Determine the [x, y] coordinate at the center of the cell enclosing the given text.  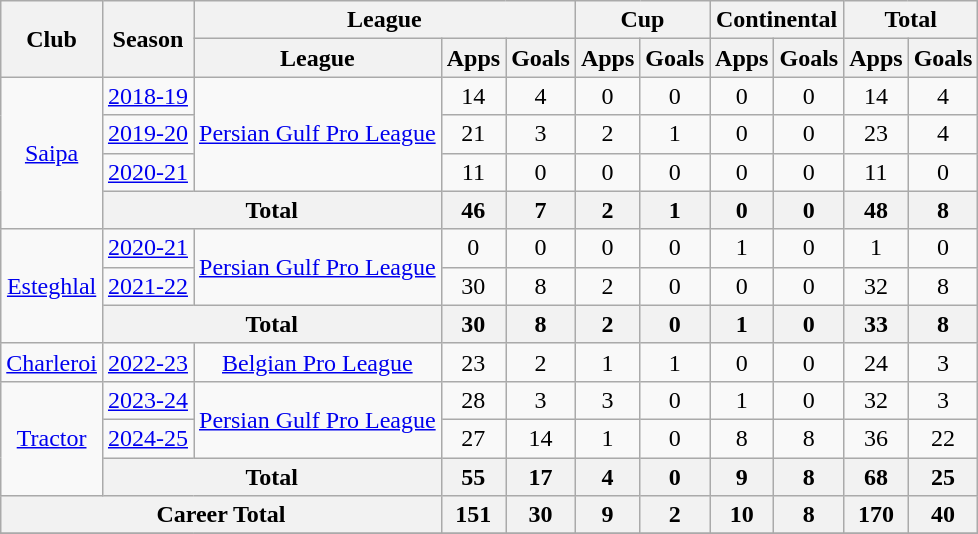
2021-22 [148, 286]
Esteghlal [52, 286]
2019-20 [148, 134]
Cup [642, 20]
17 [541, 477]
28 [473, 400]
Career Total [221, 515]
170 [876, 515]
Saipa [52, 153]
7 [541, 210]
46 [473, 210]
Continental [777, 20]
55 [473, 477]
48 [876, 210]
22 [943, 438]
27 [473, 438]
25 [943, 477]
21 [473, 134]
2023-24 [148, 400]
Belgian Pro League [318, 362]
Charleroi [52, 362]
Season [148, 39]
2024-25 [148, 438]
40 [943, 515]
Tractor [52, 438]
68 [876, 477]
2022-23 [148, 362]
24 [876, 362]
2018-19 [148, 96]
Club [52, 39]
10 [742, 515]
36 [876, 438]
151 [473, 515]
33 [876, 324]
